Find where the given text appears and provide that cell's center as (X, Y) coordinate. 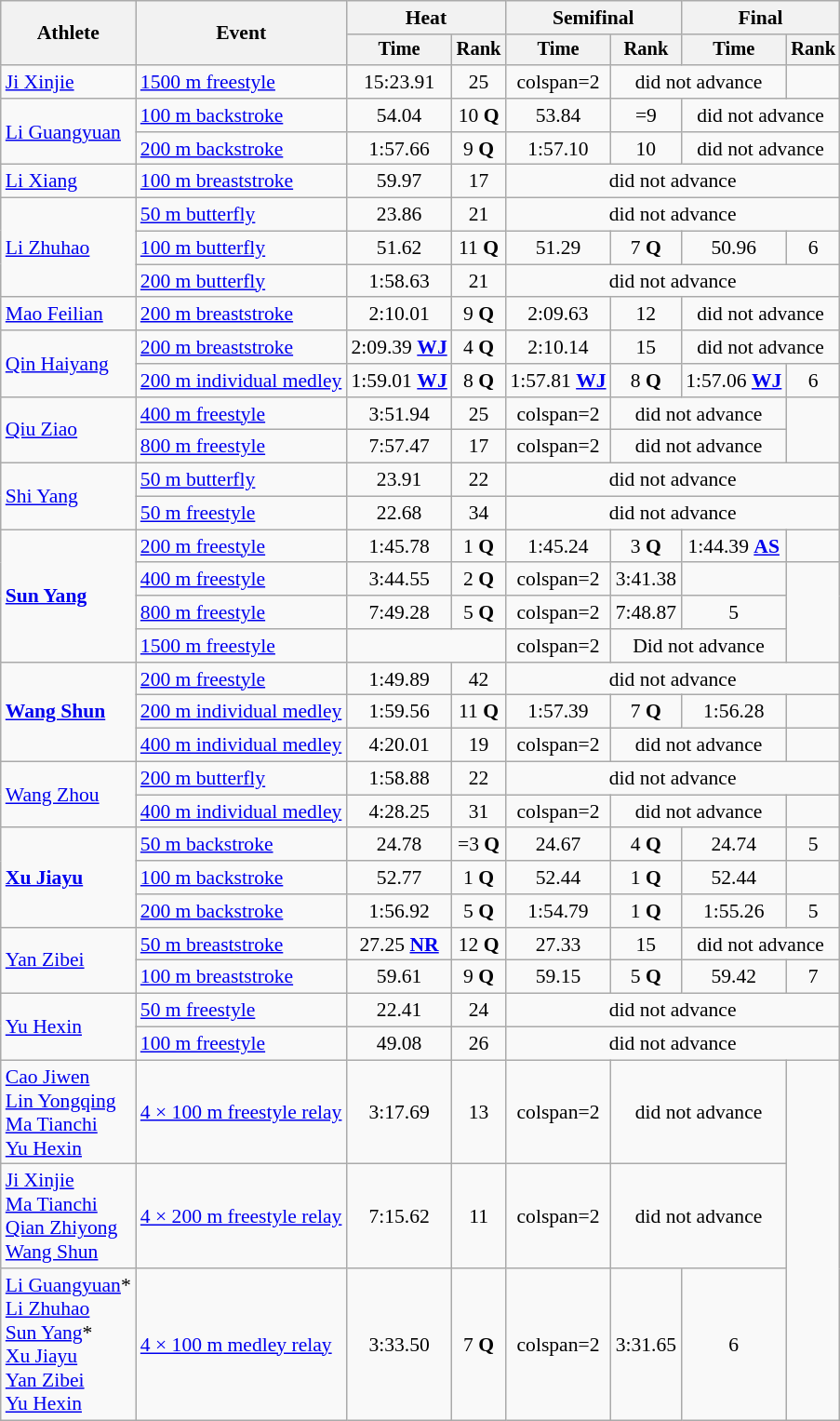
3:44.55 (398, 580)
4 × 100 m freestyle relay (242, 1112)
50 m breaststroke (242, 945)
42 (479, 679)
4 × 100 m medley relay (242, 1344)
Shi Yang (69, 497)
1:57.39 (558, 712)
2 Q (479, 580)
1:57.06 WJ (733, 381)
4:28.25 (398, 811)
Yu Hexin (69, 1027)
Ji Xinjie (69, 82)
59.97 (398, 181)
Cao JiwenLin YongqingMa TianchiYu Hexin (69, 1112)
2:10.14 (558, 347)
12 Q (479, 945)
Final (761, 18)
Heat (426, 18)
19 (479, 745)
Wang Shun (69, 713)
Did not advance (700, 646)
22.41 (398, 1011)
52.77 (398, 878)
Qin Haiyang (69, 363)
Semifinal (593, 18)
Li Guangyuan*Li ZhuhaoSun Yang*Xu JiayuYan ZibeiYu Hexin (69, 1344)
24.67 (558, 845)
2:09.63 (558, 315)
12 (646, 315)
Li Guangyuan (69, 132)
4 × 200 m freestyle relay (242, 1216)
49.08 (398, 1044)
3 Q (646, 546)
1:44.39 AS (733, 546)
1:59.56 (398, 712)
3:51.94 (398, 414)
1:56.28 (733, 712)
1:55.26 (733, 911)
11 (479, 1216)
24.74 (733, 845)
51.62 (398, 248)
7:49.28 (398, 612)
23.91 (398, 480)
1:49.89 (398, 679)
3:31.65 (646, 1344)
Yan Zibei (69, 960)
26 (479, 1044)
7:57.47 (398, 447)
Ji XinjieMa TianchiQian ZhiyongWang Shun (69, 1216)
27.33 (558, 945)
4:20.01 (398, 745)
7 (813, 977)
3:41.38 (646, 580)
31 (479, 811)
Mao Feilian (69, 315)
3:17.69 (398, 1112)
Xu Jiayu (69, 878)
34 (479, 514)
53.84 (558, 115)
51.29 (558, 248)
50 m backstroke (242, 845)
Li Xiang (69, 181)
1:54.79 (558, 911)
23.86 (398, 215)
2:10.01 (398, 315)
Athlete (69, 34)
13 (479, 1112)
1:57.81 WJ (558, 381)
100 m butterfly (242, 248)
7:48.87 (646, 612)
10 (646, 149)
24 (479, 1011)
1:56.92 (398, 911)
22.68 (398, 514)
7:15.62 (398, 1216)
1:57.66 (398, 149)
Qiu Ziao (69, 430)
1:59.01 WJ (398, 381)
10 Q (479, 115)
27.25 NR (398, 945)
1:58.63 (398, 281)
59.61 (398, 977)
1:58.88 (398, 779)
=9 (646, 115)
Wang Zhou (69, 795)
59.15 (558, 977)
Sun Yang (69, 596)
3:33.50 (398, 1344)
1:45.24 (558, 546)
15:23.91 (398, 82)
54.04 (398, 115)
Event (242, 34)
1:57.10 (558, 149)
Li Zhuhao (69, 248)
59.42 (733, 977)
1:45.78 (398, 546)
=3 Q (479, 845)
100 m freestyle (242, 1044)
2:09.39 WJ (398, 347)
50.96 (733, 248)
24.78 (398, 845)
